Identify which cell holds the provided text, then report its [x, y] central coordinate. 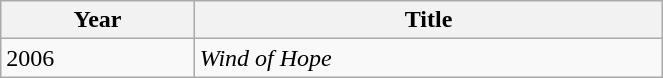
Title [428, 20]
2006 [98, 58]
Wind of Hope [428, 58]
Year [98, 20]
